Locate the cell with the specified text and output its [x, y] center coordinate. 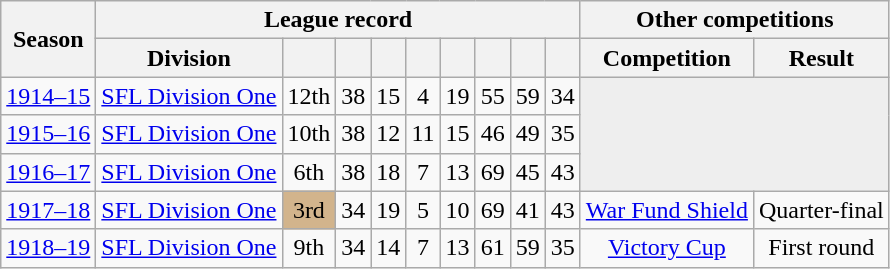
4 [423, 96]
1918–19 [48, 248]
5 [423, 210]
League record [338, 20]
46 [492, 134]
10th [309, 134]
Competition [666, 58]
Result [821, 58]
14 [388, 248]
10 [458, 210]
49 [528, 134]
1917–18 [48, 210]
War Fund Shield [666, 210]
6th [309, 172]
Season [48, 39]
Quarter-final [821, 210]
9th [309, 248]
1915–16 [48, 134]
1916–17 [48, 172]
61 [492, 248]
3rd [309, 210]
First round [821, 248]
18 [388, 172]
Other competitions [734, 20]
45 [528, 172]
55 [492, 96]
Division [189, 58]
12th [309, 96]
41 [528, 210]
1914–15 [48, 96]
12 [388, 134]
11 [423, 134]
Victory Cup [666, 248]
